Capture the cell that displays the provided text and extract its [X, Y] central coordinate. 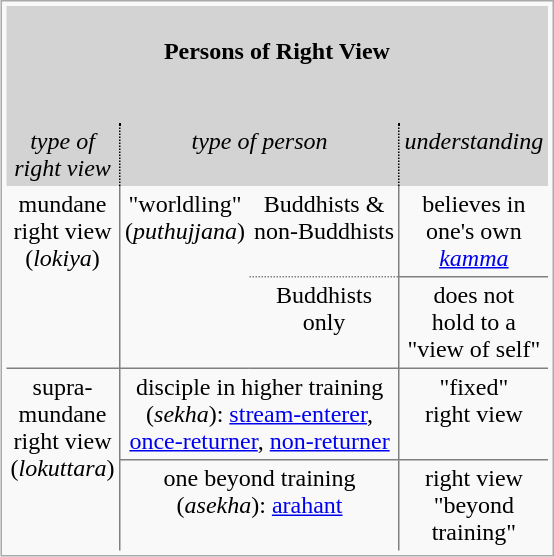
Persons of Right View [277, 64]
right view"beyondtraining" [474, 506]
"fixed"right view [474, 415]
understanding [474, 154]
Buddhists &non-Buddhists [324, 232]
supra-mundaneright view(lokuttara) [62, 460]
disciple in higher training(sekha): stream-enterer,once-returner, non-returner [259, 415]
type ofright view [62, 154]
Buddhistsonly [324, 324]
type of person [259, 154]
mundaneright view(lokiya) [62, 278]
does nothold to a"view of self" [474, 324]
believes inone's ownkamma [474, 232]
"worldling"(puthujjana) [184, 278]
one beyond training(asekha): arahant [259, 506]
